From the cell containing the given text, extract its center point as (X, Y) coordinate. 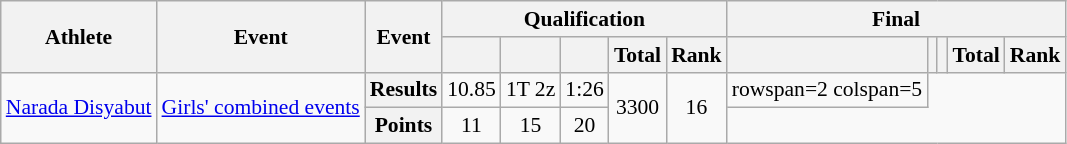
11 (472, 126)
3300 (638, 108)
1:26 (584, 90)
Girls' combined events (261, 108)
rowspan=2 colspan=5 (828, 90)
Points (404, 126)
10.85 (472, 90)
16 (696, 108)
Final (896, 19)
20 (584, 126)
Results (404, 90)
15 (530, 126)
Qualification (584, 19)
Narada Disyabut (79, 108)
1T 2z (530, 90)
Athlete (79, 36)
